Find where the given text appears and provide that cell's center as [x, y] coordinate. 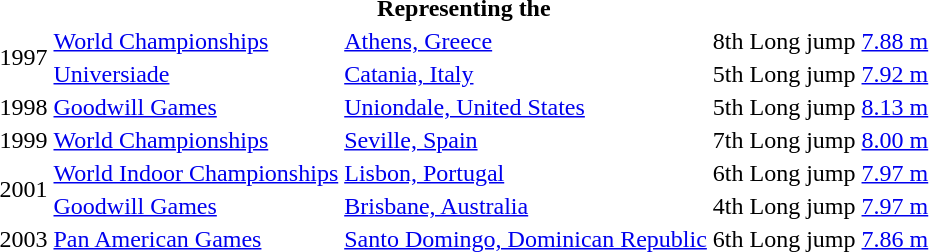
Catania, Italy [526, 74]
Uniondale, United States [526, 107]
Athens, Greece [526, 41]
World Indoor Championships [196, 173]
Seville, Spain [526, 140]
4th [728, 206]
Lisbon, Portugal [526, 173]
Brisbane, Australia [526, 206]
Universiade [196, 74]
6th [728, 173]
8th [728, 41]
7th [728, 140]
